Extract the [X, Y] coordinate from the center of the cell holding the provided text.  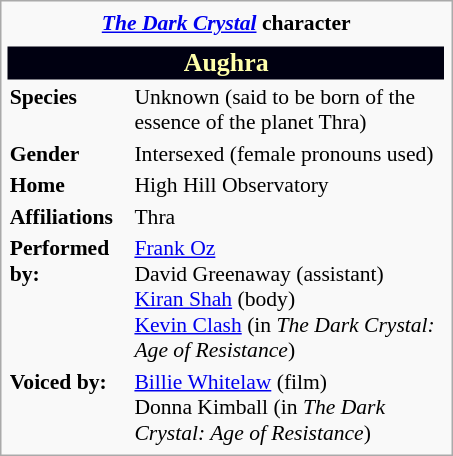
Thra [288, 216]
Species [69, 109]
Gender [69, 153]
High Hill Observatory [288, 185]
Unknown (said to be born of the essence of the planet Thra) [288, 109]
Voiced by: [69, 407]
Billie Whitelaw (film)Donna Kimball (in The Dark Crystal: Age of Resistance) [288, 407]
Frank OzDavid Greenaway (assistant)Kiran Shah (body)Kevin Clash (in The Dark Crystal: Age of Resistance) [288, 299]
The Dark Crystal character [226, 23]
Performed by: [69, 299]
Aughra [226, 62]
Home [69, 185]
Intersexed (female pronouns used) [288, 153]
Affiliations [69, 216]
